From the cell containing the given text, extract its center point as (x, y) coordinate. 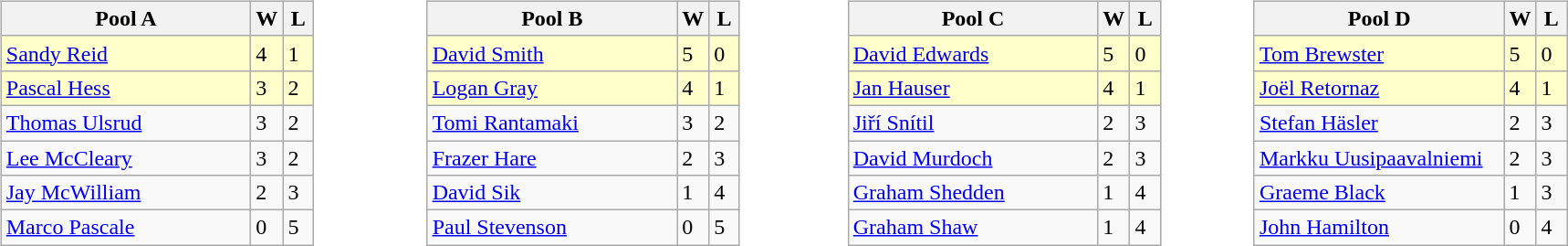
Stefan Häsler (1379, 123)
Pool C (973, 18)
David Smith (552, 53)
Lee McCleary (126, 158)
Graeme Black (1379, 193)
Pool A (126, 18)
Jiří Snítil (973, 123)
Sandy Reid (126, 53)
Logan Gray (552, 88)
John Hamilton (1379, 228)
David Sik (552, 193)
Graham Shaw (973, 228)
Graham Shedden (973, 193)
Pool B (552, 18)
Pool D (1379, 18)
David Murdoch (973, 158)
Jan Hauser (973, 88)
Frazer Hare (552, 158)
Thomas Ulsrud (126, 123)
Tom Brewster (1379, 53)
Pascal Hess (126, 88)
Jay McWilliam (126, 193)
Joël Retornaz (1379, 88)
Markku Uusipaavalniemi (1379, 158)
David Edwards (973, 53)
Marco Pascale (126, 228)
Tomi Rantamaki (552, 123)
Paul Stevenson (552, 228)
